Return the [X, Y] coordinate for the center point of the cell that contains the specified text.  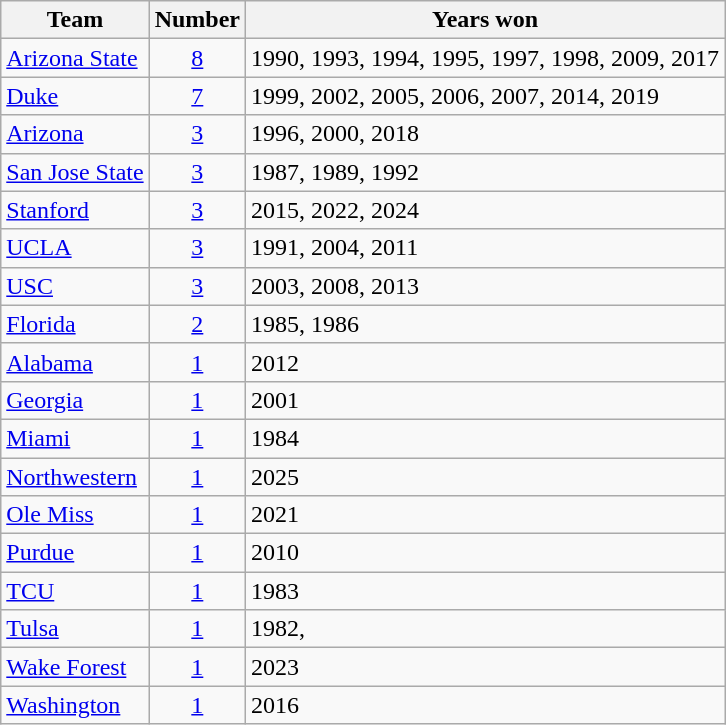
Northwestern [75, 477]
2021 [486, 515]
2001 [486, 400]
1996, 2000, 2018 [486, 134]
1983 [486, 591]
2010 [486, 553]
Team [75, 20]
1984 [486, 438]
Stanford [75, 210]
2003, 2008, 2013 [486, 286]
Number [197, 20]
2012 [486, 362]
8 [197, 58]
1985, 1986 [486, 324]
TCU [75, 591]
Arizona State [75, 58]
2025 [486, 477]
Miami [75, 438]
Georgia [75, 400]
Florida [75, 324]
1987, 1989, 1992 [486, 172]
UCLA [75, 248]
USC [75, 286]
Arizona [75, 134]
Tulsa [75, 629]
Wake Forest [75, 667]
1999, 2002, 2005, 2006, 2007, 2014, 2019 [486, 96]
2016 [486, 705]
Washington [75, 705]
Ole Miss [75, 515]
Alabama [75, 362]
Duke [75, 96]
San Jose State [75, 172]
2015, 2022, 2024 [486, 210]
2023 [486, 667]
1991, 2004, 2011 [486, 248]
Years won [486, 20]
1990, 1993, 1994, 1995, 1997, 1998, 2009, 2017 [486, 58]
2 [197, 324]
1982, [486, 629]
7 [197, 96]
Purdue [75, 553]
